Output the (X, Y) coordinate of the center of the cell containing the given text.  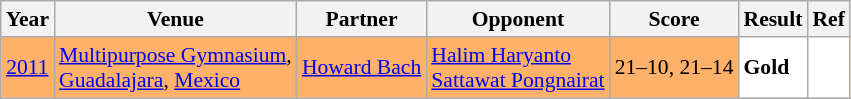
Ref (828, 19)
Gold (772, 68)
Year (28, 19)
Result (772, 19)
21–10, 21–14 (674, 68)
Opponent (518, 19)
Multipurpose Gymnasium,Guadalajara, Mexico (176, 68)
2011 (28, 68)
Howard Bach (362, 68)
Venue (176, 19)
Partner (362, 19)
Score (674, 19)
Halim Haryanto Sattawat Pongnairat (518, 68)
